Determine the [X, Y] coordinate at the center of the cell enclosing the given text.  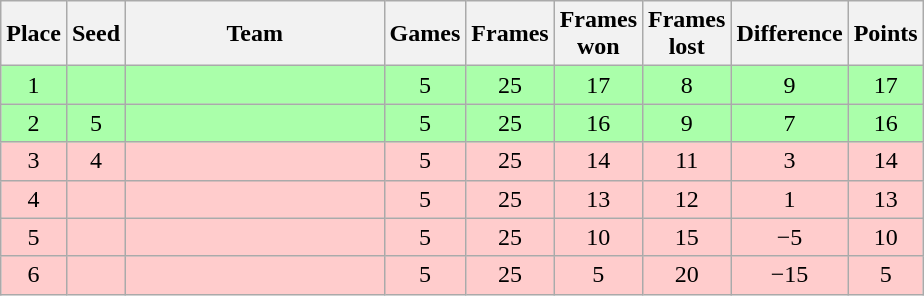
6 [34, 275]
20 [687, 275]
Team [256, 34]
Frames [510, 34]
Points [886, 34]
2 [34, 123]
−5 [790, 237]
Difference [790, 34]
Frames won [598, 34]
Frames lost [687, 34]
12 [687, 199]
7 [790, 123]
−15 [790, 275]
11 [687, 161]
Games [425, 34]
Seed [96, 34]
Place [34, 34]
15 [687, 237]
8 [687, 85]
